Pinpoint the cell where the given text exists, returning its (x, y) midpoint coordinate. 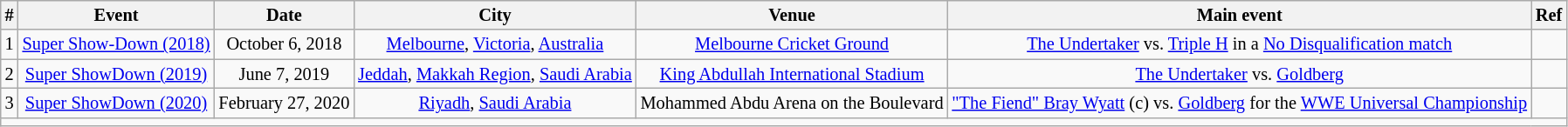
# (10, 15)
Date (284, 15)
Melbourne, Victoria, Australia (494, 44)
City (494, 15)
Mohammed Abdu Arena on the Boulevard (793, 103)
October 6, 2018 (284, 44)
Ref (1549, 15)
2 (10, 74)
1 (10, 44)
Event (117, 15)
June 7, 2019 (284, 74)
Jeddah, Makkah Region, Saudi Arabia (494, 74)
Super Show-Down (2018) (117, 44)
The Undertaker vs. Triple H in a No Disqualification match (1239, 44)
Melbourne Cricket Ground (793, 44)
Riyadh, Saudi Arabia (494, 103)
Venue (793, 15)
February 27, 2020 (284, 103)
3 (10, 103)
Super ShowDown (2020) (117, 103)
The Undertaker vs. Goldberg (1239, 74)
Super ShowDown (2019) (117, 74)
Main event (1239, 15)
King Abdullah International Stadium (793, 74)
"The Fiend" Bray Wyatt (c) vs. Goldberg for the WWE Universal Championship (1239, 103)
